Pinpoint the cell where the given text exists, returning its (x, y) midpoint coordinate. 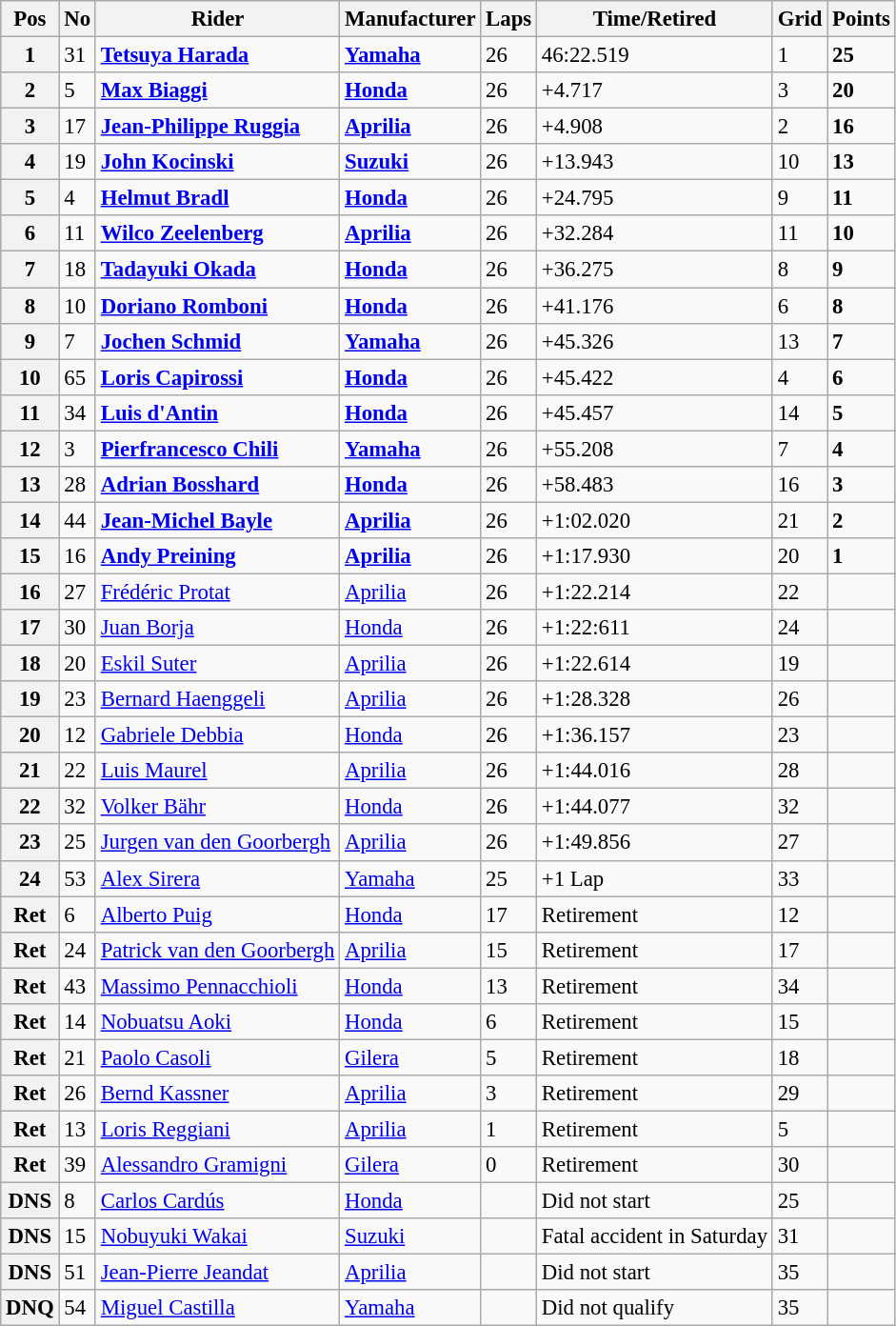
Pierfrancesco Chili (217, 449)
Frédéric Protat (217, 592)
+58.483 (655, 485)
Rider (217, 19)
Grid (800, 19)
Miguel Castilla (217, 1308)
Luis d'Antin (217, 412)
0 (508, 1165)
51 (77, 1273)
+24.795 (655, 198)
+1:44.016 (655, 771)
Did not qualify (655, 1308)
+36.275 (655, 270)
+4.908 (655, 127)
Laps (508, 19)
+1:44.077 (655, 807)
Max Biaggi (217, 90)
Wilco Zeelenberg (217, 233)
Doriano Romboni (217, 306)
Loris Reggiani (217, 1129)
+1:22:611 (655, 628)
Alex Sirera (217, 878)
+1:02.020 (655, 520)
54 (77, 1308)
Gabriele Debbia (217, 735)
+1:49.856 (655, 843)
Adrian Bosshard (217, 485)
Paolo Casoli (217, 1057)
Helmut Bradl (217, 198)
Nobuyuki Wakai (217, 1236)
+55.208 (655, 449)
Juan Borja (217, 628)
39 (77, 1165)
Alberto Puig (217, 914)
+13.943 (655, 162)
Jean-Pierre Jeandat (217, 1273)
Jochen Schmid (217, 341)
+1:22.214 (655, 592)
+1:17.930 (655, 556)
+41.176 (655, 306)
Tadayuki Okada (217, 270)
+45.422 (655, 377)
Massimo Pennacchioli (217, 986)
44 (77, 520)
Jean-Philippe Ruggia (217, 127)
29 (800, 1094)
Bernd Kassner (217, 1094)
Carlos Cardús (217, 1201)
DNQ (30, 1308)
No (77, 19)
+1:28.328 (655, 699)
Volker Bähr (217, 807)
43 (77, 986)
+4.717 (655, 90)
65 (77, 377)
53 (77, 878)
Eskil Suter (217, 664)
+1 Lap (655, 878)
Jean-Michel Bayle (217, 520)
Tetsuya Harada (217, 55)
Andy Preining (217, 556)
Loris Capirossi (217, 377)
Manufacturer (410, 19)
+32.284 (655, 233)
Nobuatsu Aoki (217, 1022)
+45.326 (655, 341)
+45.457 (655, 412)
Points (861, 19)
Luis Maurel (217, 771)
Fatal accident in Saturday (655, 1236)
Alessandro Gramigni (217, 1165)
46:22.519 (655, 55)
Bernard Haenggeli (217, 699)
Patrick van den Goorbergh (217, 950)
John Kocinski (217, 162)
33 (800, 878)
Time/Retired (655, 19)
+1:22.614 (655, 664)
+1:36.157 (655, 735)
Pos (30, 19)
Jurgen van den Goorbergh (217, 843)
